Capture the cell that displays the provided text and extract its (X, Y) central coordinate. 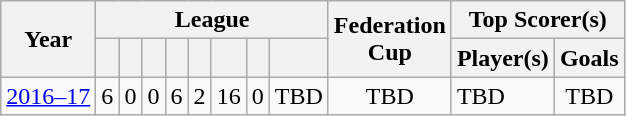
Year (48, 39)
Player(s) (502, 58)
Goals (589, 58)
2 (200, 96)
Top Scorer(s) (538, 20)
FederationCup (390, 39)
League (212, 20)
16 (228, 96)
2016–17 (48, 96)
